For the text-containing cell, return its midpoint in (x, y) coordinate format. 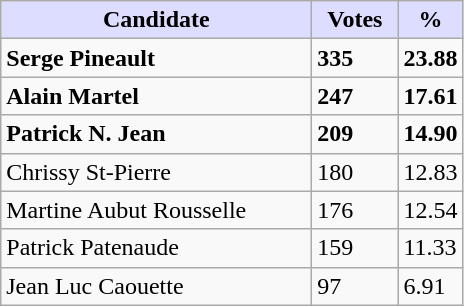
335 (355, 58)
14.90 (430, 134)
Jean Luc Caouette (156, 286)
209 (355, 134)
Patrick Patenaude (156, 248)
180 (355, 172)
17.61 (430, 96)
Votes (355, 20)
11.33 (430, 248)
176 (355, 210)
159 (355, 248)
Martine Aubut Rousselle (156, 210)
Candidate (156, 20)
247 (355, 96)
23.88 (430, 58)
12.83 (430, 172)
Alain Martel (156, 96)
% (430, 20)
Serge Pineault (156, 58)
12.54 (430, 210)
Chrissy St-Pierre (156, 172)
Patrick N. Jean (156, 134)
6.91 (430, 286)
97 (355, 286)
